Return [x, y] of the center of cell containing provided text 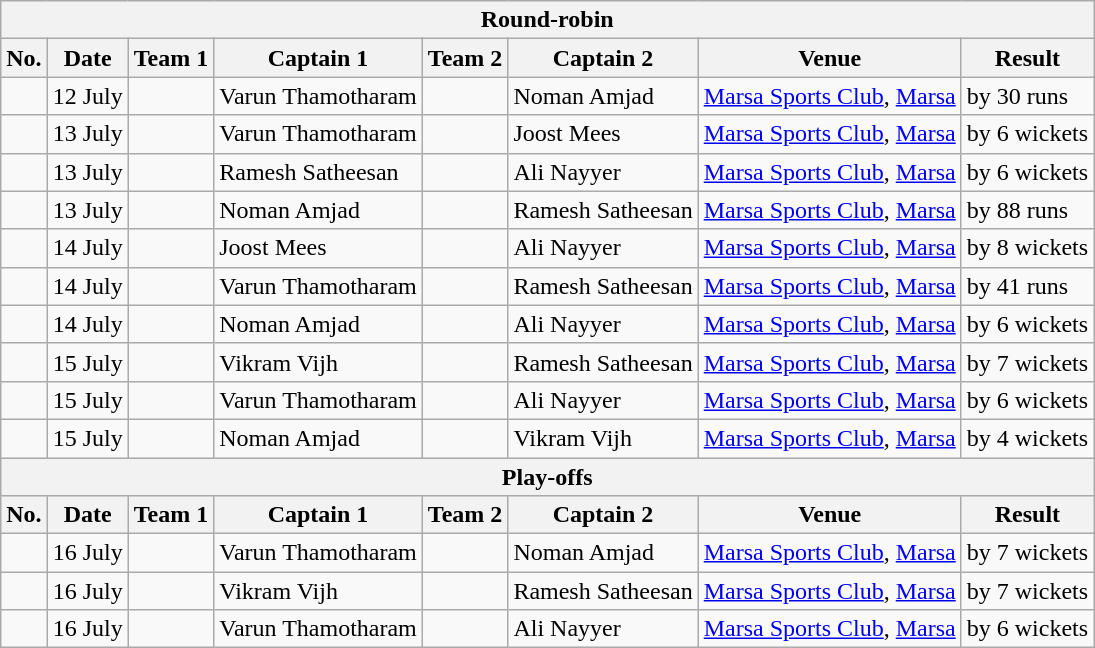
by 4 wickets [1027, 438]
by 30 runs [1027, 96]
by 41 runs [1027, 286]
Play-offs [548, 477]
by 8 wickets [1027, 248]
Round-robin [548, 20]
12 July [88, 96]
by 88 runs [1027, 210]
